Return [X, Y] of the center of cell containing provided text 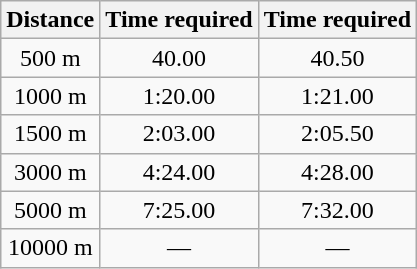
2:05.50 [337, 134]
10000 m [50, 248]
1:20.00 [179, 96]
4:28.00 [337, 172]
3000 m [50, 172]
1500 m [50, 134]
2:03.00 [179, 134]
7:25.00 [179, 210]
40.50 [337, 58]
4:24.00 [179, 172]
1000 m [50, 96]
Distance [50, 20]
1:21.00 [337, 96]
40.00 [179, 58]
7:32.00 [337, 210]
500 m [50, 58]
5000 m [50, 210]
